Return (X, Y) of the center of cell containing provided text 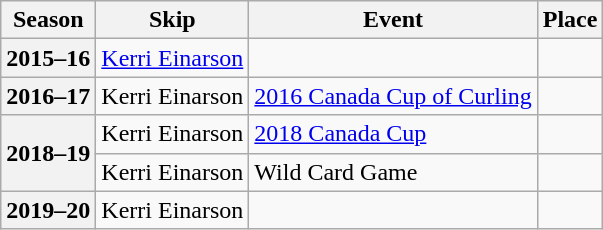
2018 Canada Cup (393, 134)
Event (393, 20)
Wild Card Game (393, 172)
2016 Canada Cup of Curling (393, 96)
2019–20 (48, 210)
2015–16 (48, 58)
2018–19 (48, 153)
Skip (172, 20)
2016–17 (48, 96)
Place (570, 20)
Season (48, 20)
